Pinpoint the cell where the given text exists, returning its [x, y] midpoint coordinate. 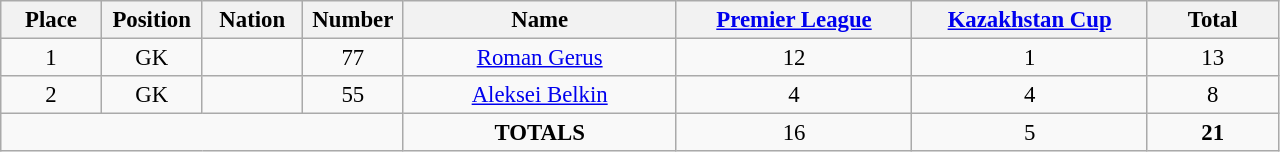
16 [794, 133]
Premier League [794, 20]
Number [354, 20]
55 [354, 95]
77 [354, 58]
5 [1030, 133]
8 [1212, 95]
Kazakhstan Cup [1030, 20]
Name [540, 20]
12 [794, 58]
TOTALS [540, 133]
Aleksei Belkin [540, 95]
Roman Gerus [540, 58]
Nation [252, 20]
13 [1212, 58]
21 [1212, 133]
Total [1212, 20]
Position [152, 20]
Place [52, 20]
2 [52, 95]
